Identify which cell holds the provided text, then report its (x, y) central coordinate. 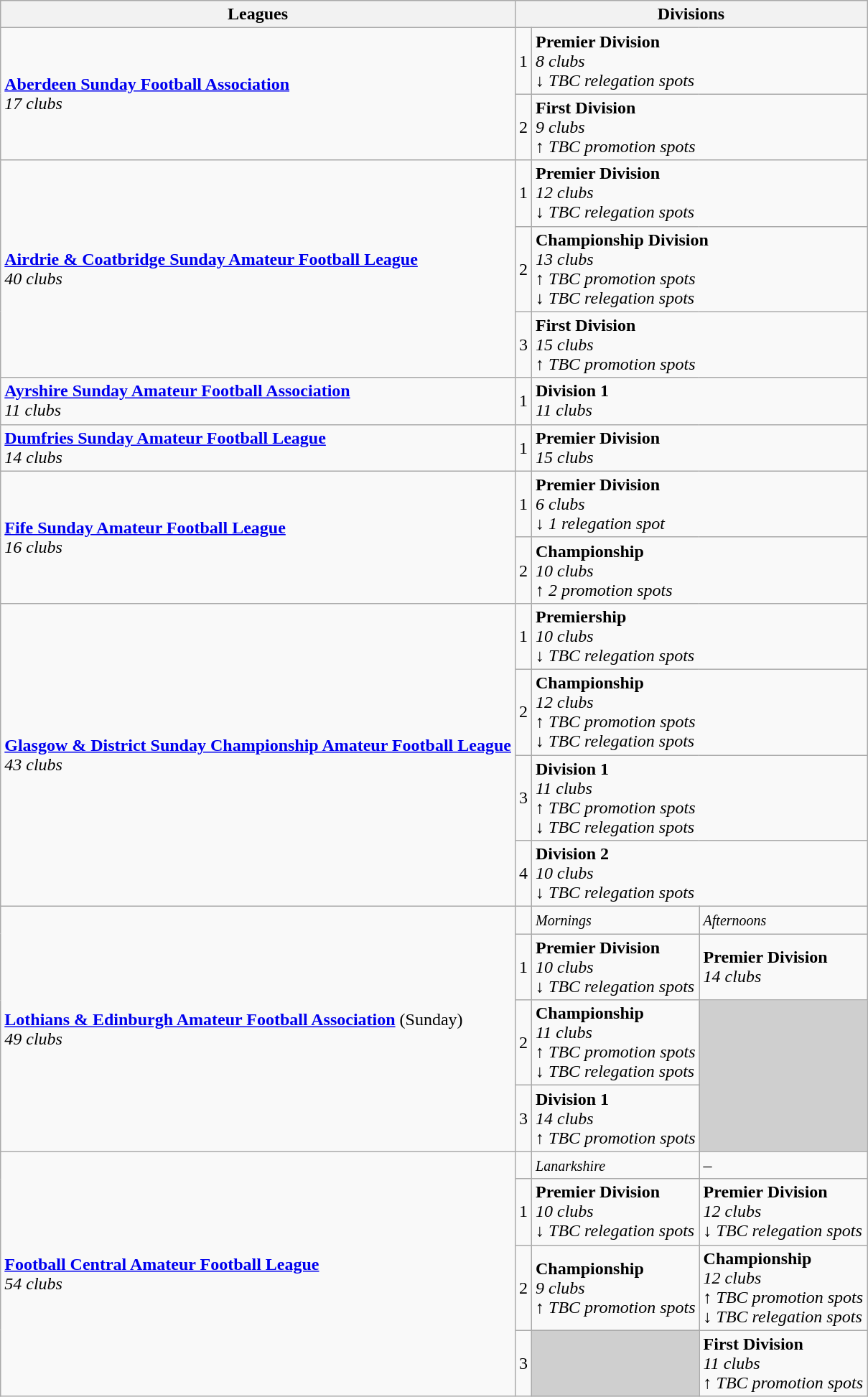
Football Central Amateur Football League54 clubs (258, 1274)
Division 210 clubs↓ TBC relegation spots (699, 874)
Mornings (616, 920)
Division 111 clubs↑ TBC promotion spots↓ TBC relegation spots (699, 798)
Divisions (691, 14)
Ayrshire Sunday Amateur Football Association11 clubs (258, 401)
Lothians & Edinburgh Amateur Football Association (Sunday)49 clubs (258, 1029)
First Division11 clubs↑ TBC promotion spots (783, 1363)
Premier Division15 clubs (699, 448)
Division 111 clubs (699, 401)
Championship Division13 clubs↑ TBC promotion spots↓ TBC relegation spots (699, 268)
Dumfries Sunday Amateur Football League14 clubs (258, 448)
– (783, 1165)
4 (523, 874)
Championship9 clubs↑ TBC promotion spots (616, 1288)
Leagues (258, 14)
Premier Division8 clubs↓ TBC relegation spots (699, 61)
Division 114 clubs↑ TBC promotion spots (616, 1118)
Glasgow & District Sunday Championship Amateur Football League43 clubs (258, 754)
Fife Sunday Amateur Football League16 clubs (258, 537)
Afternoons (783, 920)
Championship10 clubs↑ 2 promotion spots (699, 570)
Aberdeen Sunday Football Association17 clubs (258, 94)
Airdrie & Coatbridge Sunday Amateur Football League40 clubs (258, 268)
Premier Division6 clubs↓ 1 relegation spot (699, 504)
First Division15 clubs↑ TBC promotion spots (699, 345)
Premier Division14 clubs (783, 967)
Lanarkshire (616, 1165)
First Division9 clubs↑ TBC promotion spots (699, 127)
Championship11 clubs↑ TBC promotion spots↓ TBC relegation spots (616, 1042)
Premiership10 clubs↓ TBC relegation spots (699, 636)
